Output the (x, y) coordinate of the center of the cell containing the given text.  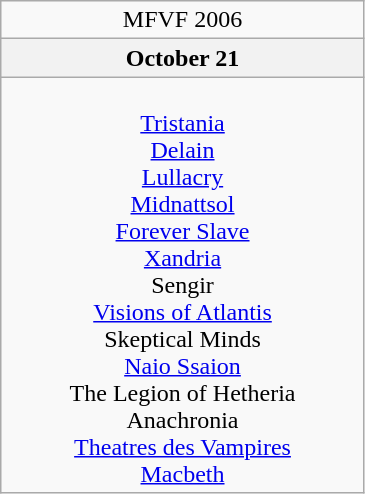
MFVF 2006 (183, 20)
October 21 (183, 58)
